Detect which cell encompasses the target text, then output its [x, y] center coordinate. 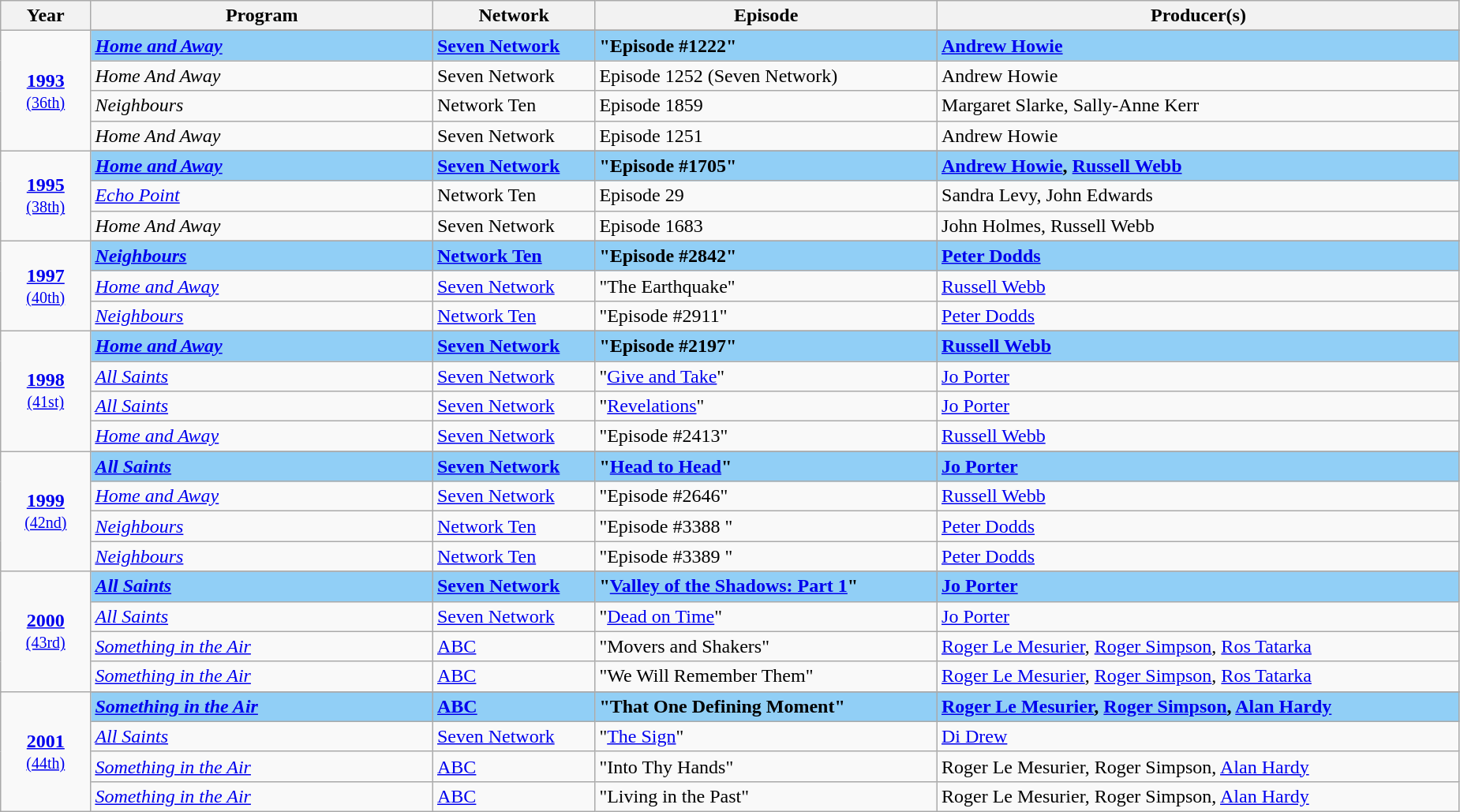
1995(38th) [46, 196]
"Living in the Past" [766, 796]
"Dead on Time" [766, 616]
1997(40th) [46, 286]
"Episode #2413" [766, 436]
Echo Point [262, 196]
"Head to Head" [766, 466]
"Episode #2842" [766, 256]
"Into Thy Hands" [766, 766]
Episode 1251 [766, 136]
2001(44th) [46, 751]
"We Will Remember Them" [766, 676]
1999(42nd) [46, 511]
"The Sign" [766, 736]
Program [262, 16]
John Holmes, Russell Webb [1199, 226]
"The Earthquake" [766, 286]
1993(36th) [46, 91]
Di Drew [1199, 736]
"Movers and Shakers" [766, 646]
"Episode #3389 " [766, 556]
1998(41st) [46, 391]
"Episode #2646" [766, 496]
Producer(s) [1199, 16]
Episode 1252 (Seven Network) [766, 76]
"Revelations" [766, 406]
Sandra Levy, John Edwards [1199, 196]
Network [513, 16]
Andrew Howie, Russell Webb [1199, 166]
Year [46, 16]
2000(43rd) [46, 631]
Episode 1683 [766, 226]
"Give and Take" [766, 376]
"Valley of the Shadows: Part 1" [766, 586]
"Episode #1222" [766, 46]
Episode 1859 [766, 106]
Margaret Slarke, Sally-Anne Kerr [1199, 106]
Episode [766, 16]
Episode 29 [766, 196]
"That One Defining Moment" [766, 706]
"Episode #1705" [766, 166]
"Episode #3388 " [766, 526]
"Episode #2911" [766, 316]
"Episode #2197" [766, 346]
